Determine the (x, y) coordinate at the center of the cell enclosing the given text.  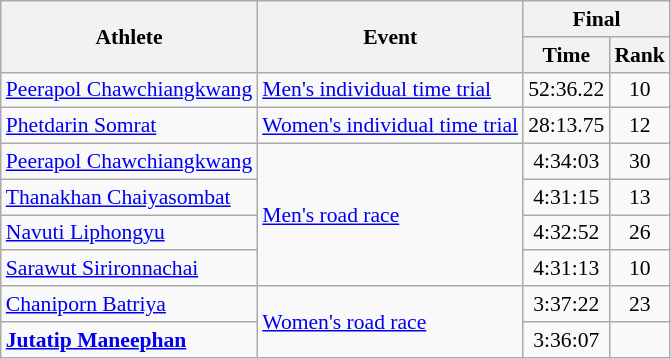
Thanakhan Chaiyasombat (129, 197)
23 (640, 304)
26 (640, 233)
30 (640, 162)
Athlete (129, 36)
Final (596, 19)
3:36:07 (566, 340)
Time (566, 55)
Sarawut Sirironnachai (129, 269)
4:31:15 (566, 197)
Chaniporn Batriya (129, 304)
Jutatip Maneephan (129, 340)
12 (640, 126)
Men's individual time trial (390, 90)
4:31:13 (566, 269)
4:34:03 (566, 162)
13 (640, 197)
Phetdarin Somrat (129, 126)
3:37:22 (566, 304)
28:13.75 (566, 126)
Men's road race (390, 215)
Navuti Liphongyu (129, 233)
Event (390, 36)
Women's road race (390, 322)
52:36.22 (566, 90)
4:32:52 (566, 233)
Women's individual time trial (390, 126)
Rank (640, 55)
